Search for the cell housing the specified text and yield its [X, Y] center coordinate. 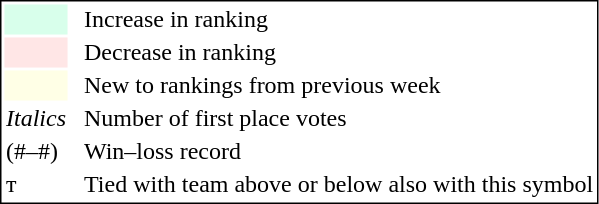
Number of first place votes [338, 119]
Tied with team above or below also with this symbol [338, 185]
Decrease in ranking [338, 53]
Win–loss record [338, 151]
(#–#) [36, 151]
Italics [36, 119]
т [36, 185]
New to rankings from previous week [338, 85]
Increase in ranking [338, 19]
